Search for the cell housing the specified text and yield its [X, Y] center coordinate. 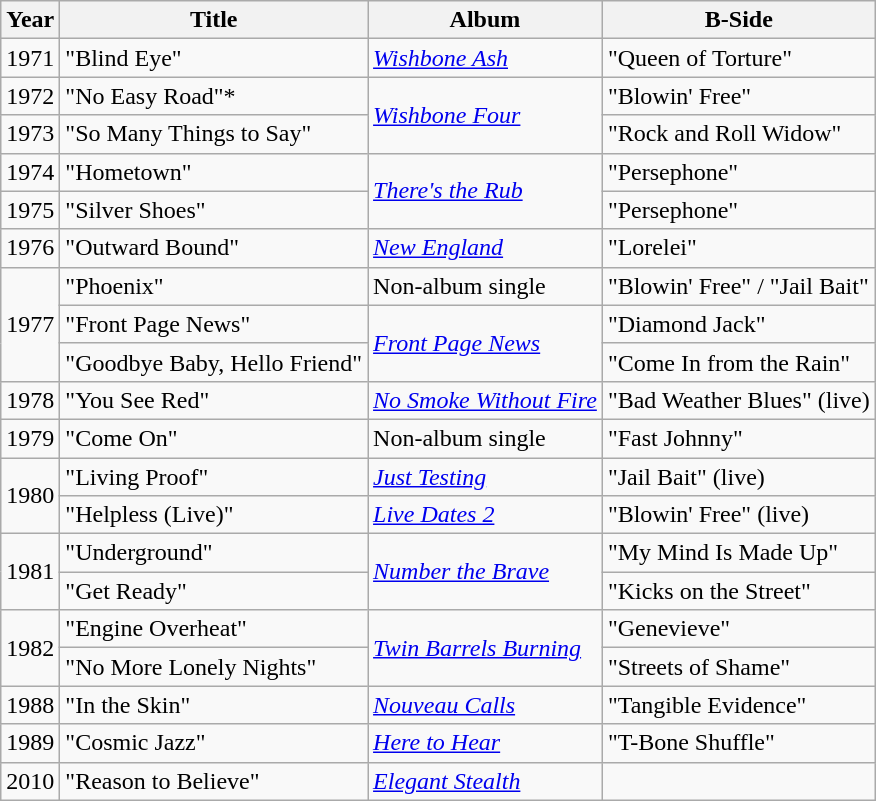
2010 [30, 781]
"Reason to Believe" [214, 781]
No Smoke Without Fire [486, 400]
New England [486, 248]
"You See Red" [214, 400]
"Silver Shoes" [214, 210]
"Get Ready" [214, 591]
"Helpless (Live)" [214, 515]
"Goodbye Baby, Hello Friend" [214, 362]
1973 [30, 134]
Year [30, 20]
1974 [30, 172]
1977 [30, 324]
"Lorelei" [738, 248]
Number the Brave [486, 572]
"Fast Johnny" [738, 438]
1988 [30, 705]
"Genevieve" [738, 629]
"Queen of Torture" [738, 58]
"Blowin' Free" / "Jail Bait" [738, 286]
"Bad Weather Blues" (live) [738, 400]
"Hometown" [214, 172]
"Diamond Jack" [738, 324]
Just Testing [486, 477]
Wishbone Ash [486, 58]
1978 [30, 400]
"Phoenix" [214, 286]
"Blind Eye" [214, 58]
"My Mind Is Made Up" [738, 553]
Wishbone Four [486, 115]
1976 [30, 248]
Twin Barrels Burning [486, 648]
"So Many Things to Say" [214, 134]
"No More Lonely Nights" [214, 667]
"Kicks on the Street" [738, 591]
"Underground" [214, 553]
"Blowin' Free" [738, 96]
1981 [30, 572]
1972 [30, 96]
B-Side [738, 20]
"In the Skin" [214, 705]
1982 [30, 648]
"Jail Bait" (live) [738, 477]
1989 [30, 743]
"No Easy Road"* [214, 96]
"Front Page News" [214, 324]
"Outward Bound" [214, 248]
1980 [30, 496]
"Blowin' Free" (live) [738, 515]
"Cosmic Jazz" [214, 743]
"Engine Overheat" [214, 629]
Live Dates 2 [486, 515]
"T-Bone Shuffle" [738, 743]
1979 [30, 438]
There's the Rub [486, 191]
Here to Hear [486, 743]
Elegant Stealth [486, 781]
Album [486, 20]
1971 [30, 58]
Front Page News [486, 343]
1975 [30, 210]
Title [214, 20]
"Come In from the Rain" [738, 362]
"Living Proof" [214, 477]
Nouveau Calls [486, 705]
"Come On" [214, 438]
"Tangible Evidence" [738, 705]
"Rock and Roll Widow" [738, 134]
"Streets of Shame" [738, 667]
